Locate the cell with the specified text and output its [X, Y] center coordinate. 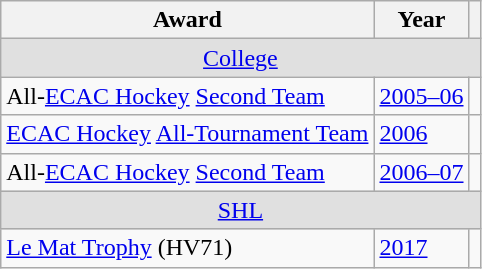
2017 [422, 248]
2006–07 [422, 172]
2006 [422, 134]
Year [422, 20]
Award [188, 20]
2005–06 [422, 96]
Le Mat Trophy (HV71) [188, 248]
SHL [240, 210]
College [240, 58]
ECAC Hockey All-Tournament Team [188, 134]
